Search for the cell housing the specified text and yield its [x, y] center coordinate. 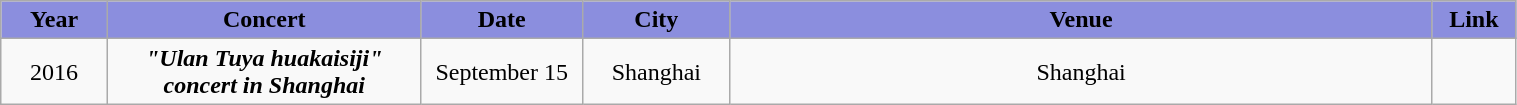
Year [54, 20]
Date [502, 20]
September 15 [502, 72]
City [656, 20]
"Ulan Tuya huakaisiji" concert in Shanghai [264, 72]
Concert [264, 20]
2016 [54, 72]
Venue [1080, 20]
Link [1474, 20]
